Determine the [x, y] coordinate at the center of the cell enclosing the given text.  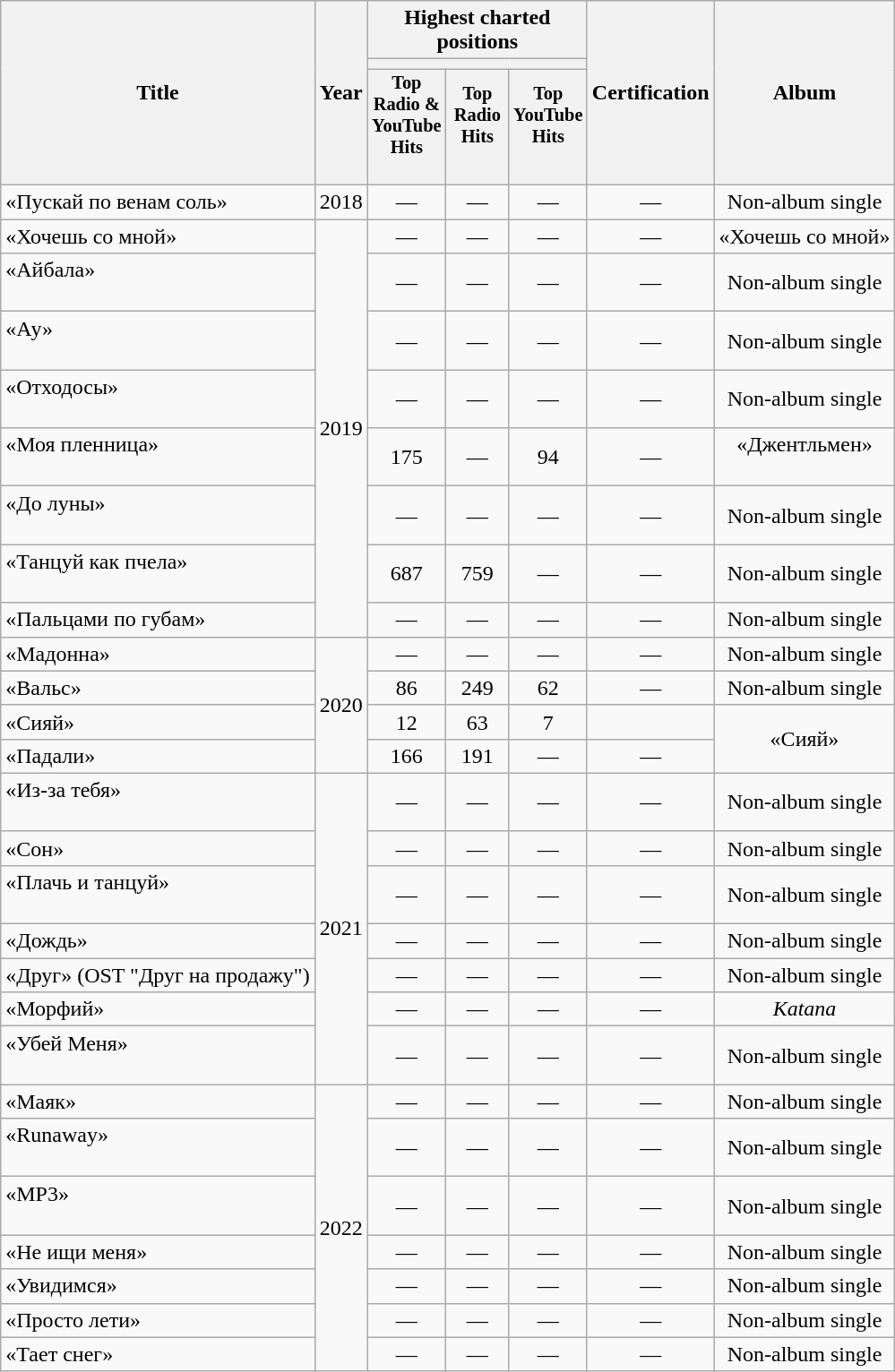
«Маяк» [158, 1102]
«Убей Меня» [158, 1055]
Year [340, 93]
Highest charted positions [477, 30]
«Пальцами по губам» [158, 620]
166 [407, 756]
63 [477, 722]
«Пускай по венам соль» [158, 202]
2022 [340, 1228]
7 [548, 722]
2021 [340, 928]
94 [548, 457]
«Мадонна» [158, 654]
759 [477, 573]
12 [407, 722]
Top Radio Hits [477, 127]
Album [805, 93]
Top YouTube Hits [548, 127]
«Танцуй как пчела» [158, 573]
Katana [805, 1009]
«Вальс» [158, 688]
«Сон» [158, 848]
«Джентльмен» [805, 457]
«Падали» [158, 756]
«Runaway» [158, 1148]
249 [477, 688]
Certification [650, 93]
«Просто лети» [158, 1320]
«Плачь и танцуй» [158, 894]
687 [407, 573]
175 [407, 457]
«Айбала» [158, 283]
«Друг» (OST "Друг на продажу") [158, 975]
«До луны» [158, 516]
«Морфий» [158, 1009]
«Моя пленница» [158, 457]
«Увидимся» [158, 1286]
Title [158, 93]
86 [407, 688]
«Отходосы» [158, 399]
«Дождь» [158, 941]
2019 [340, 428]
62 [548, 688]
2018 [340, 202]
Top Radio & YouTube Hits [407, 127]
«Не ищи меня» [158, 1252]
«Ау» [158, 340]
2020 [340, 705]
«MP3» [158, 1205]
191 [477, 756]
«Тает снег» [158, 1354]
«Из-за тебя» [158, 802]
